Return the [X, Y] coordinate for the center point of the cell that contains the specified text.  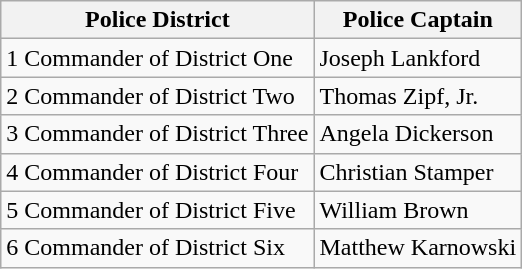
Christian Stamper [418, 172]
William Brown [418, 210]
Police Captain [418, 20]
1 Commander of District One [158, 58]
Thomas Zipf, Jr. [418, 96]
Matthew Karnowski [418, 248]
Joseph Lankford [418, 58]
4 Commander of District Four [158, 172]
3 Commander of District Three [158, 134]
5 Commander of District Five [158, 210]
Angela Dickerson [418, 134]
6 Commander of District Six [158, 248]
2 Commander of District Two [158, 96]
Police District [158, 20]
